Capture the cell that displays the provided text and extract its [X, Y] central coordinate. 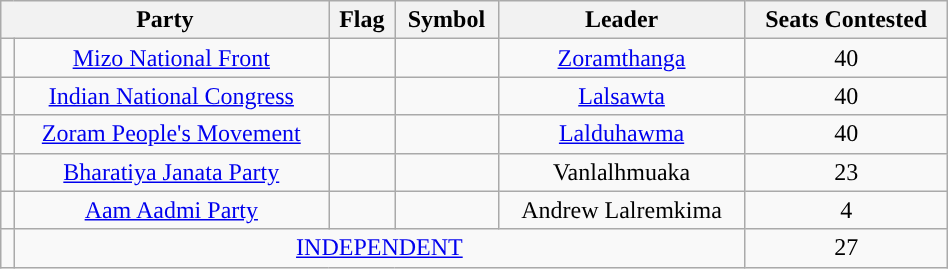
Zoram People's Movement [172, 134]
Lalsawta [622, 96]
Aam Aadmi Party [172, 210]
Leader [622, 20]
Zoramthanga [622, 58]
Andrew Lalremkima [622, 210]
Party [165, 20]
Bharatiya Janata Party [172, 172]
Flag [362, 20]
Seats Contested [846, 20]
4 [846, 210]
INDEPENDENT [380, 248]
Mizo National Front [172, 58]
27 [846, 248]
Vanlalhmuaka [622, 172]
Symbol [446, 20]
Indian National Congress [172, 96]
23 [846, 172]
Lalduhawma [622, 134]
